Return [x, y] of the center of cell containing provided text 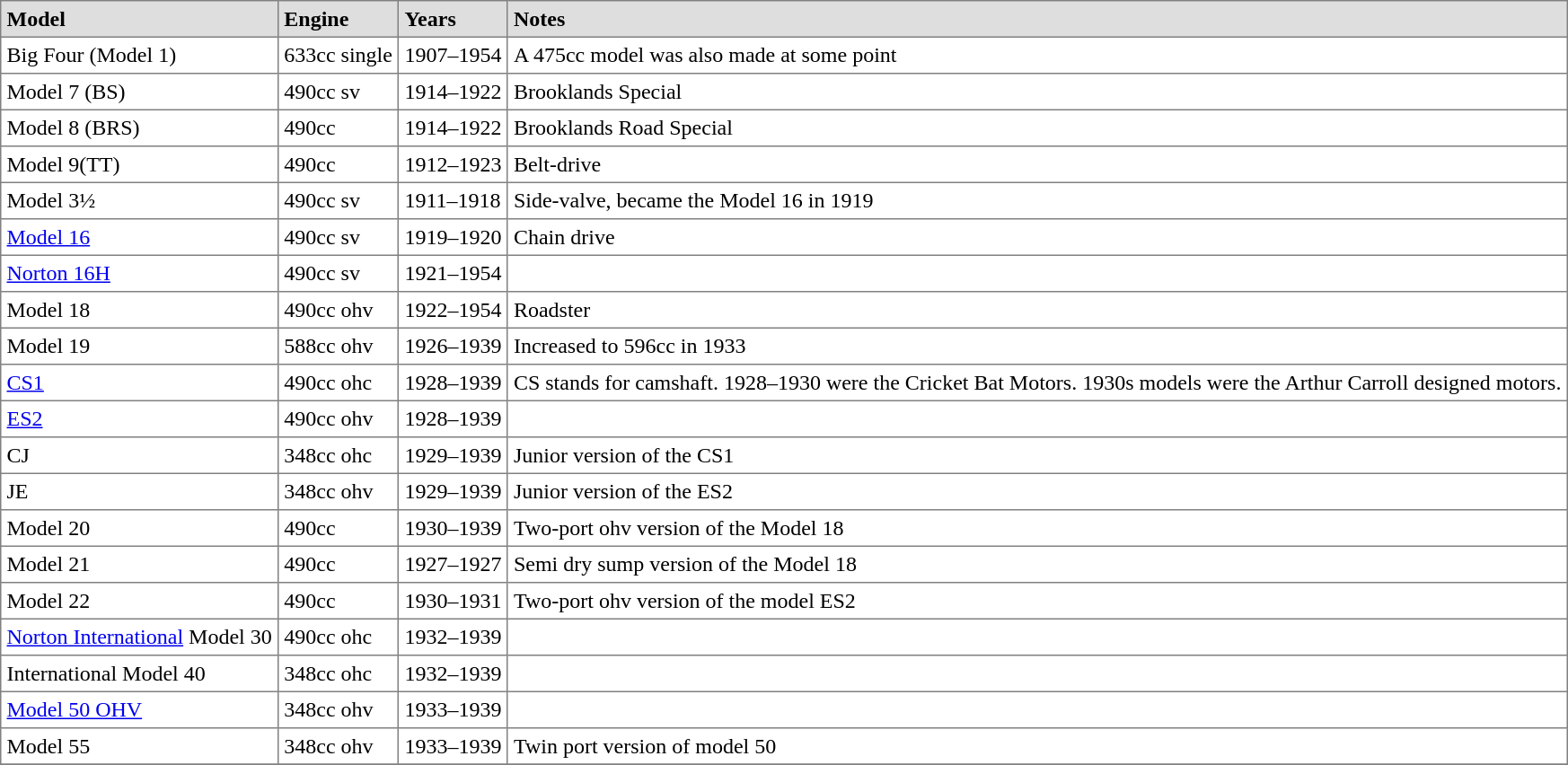
Norton International Model 30 [140, 637]
1921–1954 [454, 273]
Roadster [1037, 310]
1911–1918 [454, 200]
CS1 [140, 382]
Two-port ohv version of the Model 18 [1037, 528]
Brooklands Special [1037, 92]
1907–1954 [454, 55]
Norton 16H [140, 273]
Years [454, 19]
International Model 40 [140, 673]
Model 22 [140, 601]
1922–1954 [454, 310]
CS stands for camshaft. 1928–1930 were the Cricket Bat Motors. 1930s models were the Arthur Carroll designed motors. [1037, 382]
Model 21 [140, 564]
Side-valve, became the Model 16 in 1919 [1037, 200]
ES2 [140, 418]
A 475cc model was also made at some point [1037, 55]
JE [140, 491]
Twin port version of model 50 [1037, 746]
Model 50 OHV [140, 709]
588cc ohv [339, 346]
Two-port ohv version of the model ES2 [1037, 601]
1926–1939 [454, 346]
633cc single [339, 55]
1919–1920 [454, 237]
Model 8 (BRS) [140, 127]
Chain drive [1037, 237]
1930–1939 [454, 528]
Belt-drive [1037, 164]
Model 20 [140, 528]
Model 18 [140, 310]
Model 55 [140, 746]
Engine [339, 19]
Notes [1037, 19]
Model 7 (BS) [140, 92]
Junior version of the CS1 [1037, 455]
CJ [140, 455]
Model 19 [140, 346]
Big Four (Model 1) [140, 55]
Model 3½ [140, 200]
Increased to 596cc in 1933 [1037, 346]
1930–1931 [454, 601]
1927–1927 [454, 564]
Model [140, 19]
Brooklands Road Special [1037, 127]
Model 16 [140, 237]
1912–1923 [454, 164]
Junior version of the ES2 [1037, 491]
Semi dry sump version of the Model 18 [1037, 564]
Model 9(TT) [140, 164]
